Determine the (X, Y) coordinate at the center of the cell enclosing the given text.  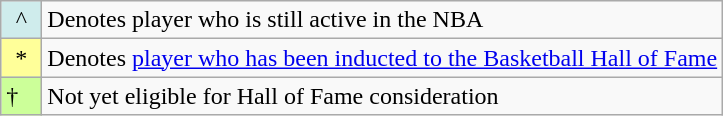
Not yet eligible for Hall of Fame consideration (382, 96)
^ (22, 20)
Denotes player who has been inducted to the Basketball Hall of Fame (382, 58)
Denotes player who is still active in the NBA (382, 20)
* (22, 58)
† (22, 96)
